Output the (X, Y) coordinate of the center of the cell containing the given text.  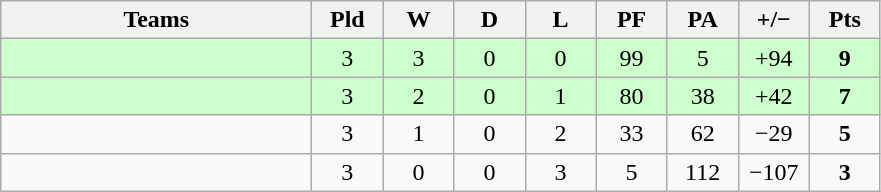
38 (702, 96)
+/− (774, 20)
PF (632, 20)
112 (702, 172)
Pld (348, 20)
80 (632, 96)
+94 (774, 58)
7 (844, 96)
62 (702, 134)
Pts (844, 20)
−107 (774, 172)
+42 (774, 96)
PA (702, 20)
L (560, 20)
−29 (774, 134)
33 (632, 134)
Teams (156, 20)
99 (632, 58)
W (418, 20)
D (490, 20)
9 (844, 58)
